From the cell containing the given text, extract its center point as (X, Y) coordinate. 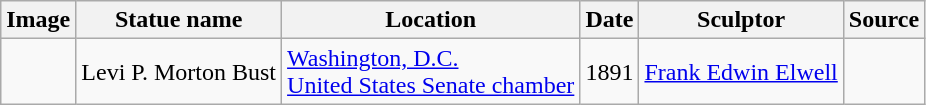
Source (884, 20)
Location (431, 20)
Image (38, 20)
Sculptor (741, 20)
Washington, D.C.United States Senate chamber (431, 72)
Levi P. Morton Bust (179, 72)
Date (610, 20)
Statue name (179, 20)
1891 (610, 72)
Frank Edwin Elwell (741, 72)
